Return (x, y) of the center of cell containing provided text 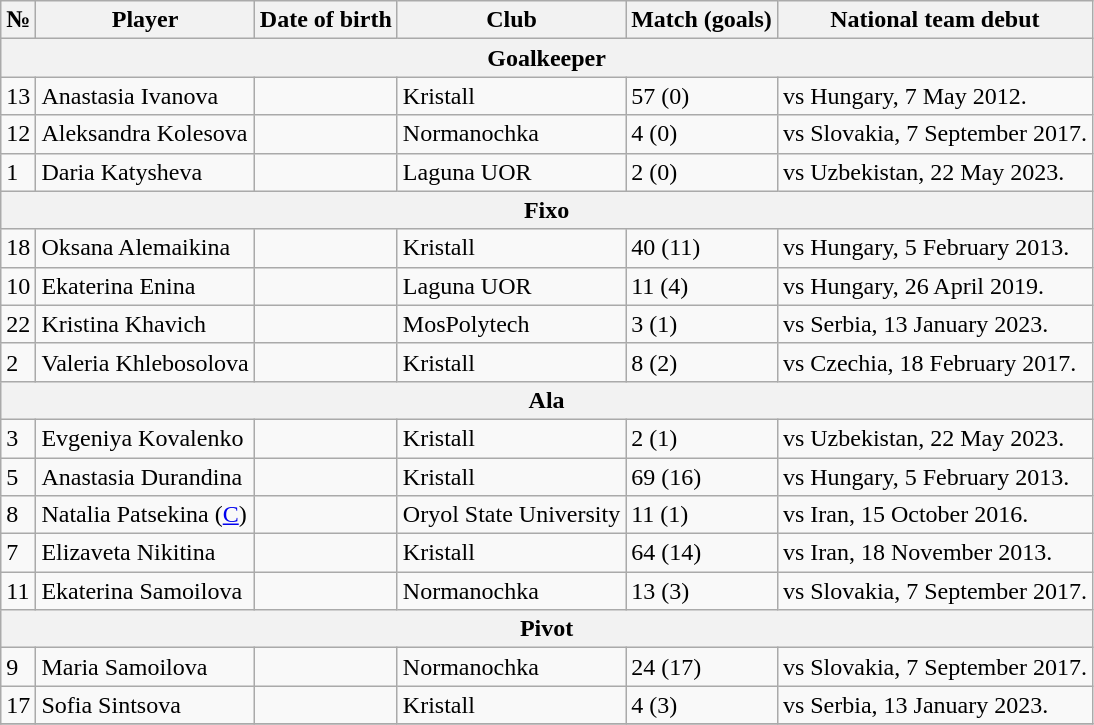
3 (1) (702, 324)
vs Czechia, 18 February 2017. (934, 362)
Club (511, 20)
Ala (547, 400)
Pivot (547, 629)
4 (0) (702, 134)
7 (18, 553)
Anastasia Ivanova (145, 96)
Ekaterina Samoilova (145, 591)
vs Hungary, 26 April 2019. (934, 286)
1 (18, 172)
Ekaterina Enina (145, 286)
MosPolytech (511, 324)
11 (4) (702, 286)
Evgeniya Kovalenko (145, 438)
4 (3) (702, 705)
vs Iran, 15 October 2016. (934, 515)
17 (18, 705)
Player (145, 20)
vs Iran, 18 November 2013. (934, 553)
12 (18, 134)
Fixo (547, 210)
10 (18, 286)
Elizaveta Nikitina (145, 553)
18 (18, 248)
2 (18, 362)
Valeria Khlebosolova (145, 362)
vs Hungary, 7 May 2012. (934, 96)
40 (11) (702, 248)
Anastasia Durandina (145, 477)
Sofia Sintsova (145, 705)
№ (18, 20)
13 (3) (702, 591)
69 (16) (702, 477)
Date of birth (326, 20)
22 (18, 324)
64 (14) (702, 553)
Natalia Patsekina (C) (145, 515)
Match (goals) (702, 20)
5 (18, 477)
11 (18, 591)
2 (1) (702, 438)
11 (1) (702, 515)
Daria Katysheva (145, 172)
Aleksandra Kolesova (145, 134)
13 (18, 96)
8 (18, 515)
8 (2) (702, 362)
Maria Samoilova (145, 667)
9 (18, 667)
Kristina Khavich (145, 324)
57 (0) (702, 96)
3 (18, 438)
Goalkeeper (547, 58)
Oryol State University (511, 515)
Oksana Alemaikina (145, 248)
24 (17) (702, 667)
National team debut (934, 20)
2 (0) (702, 172)
